Return the [x, y] coordinate for the center point of the cell that contains the specified text.  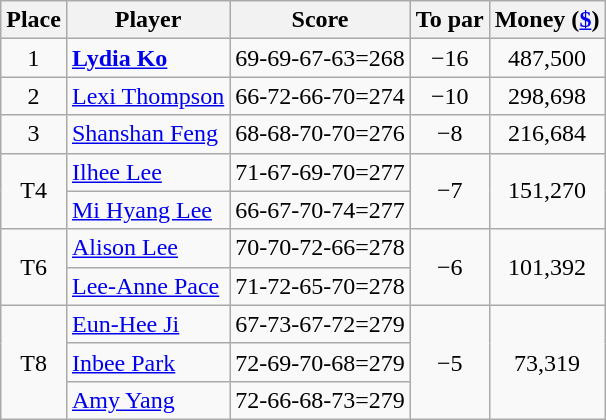
To par [450, 20]
−10 [450, 96]
T8 [34, 362]
Amy Yang [148, 400]
Ilhee Lee [148, 172]
298,698 [547, 96]
Lexi Thompson [148, 96]
−8 [450, 134]
72-69-70-68=279 [320, 362]
1 [34, 58]
66-72-66-70=274 [320, 96]
T6 [34, 267]
Player [148, 20]
Inbee Park [148, 362]
Lee-Anne Pace [148, 286]
67-73-67-72=279 [320, 324]
71-67-69-70=277 [320, 172]
−16 [450, 58]
101,392 [547, 267]
73,319 [547, 362]
Eun-Hee Ji [148, 324]
T4 [34, 191]
487,500 [547, 58]
72-66-68-73=279 [320, 400]
216,684 [547, 134]
69-69-67-63=268 [320, 58]
Money ($) [547, 20]
Alison Lee [148, 248]
Score [320, 20]
Lydia Ko [148, 58]
71-72-65-70=278 [320, 286]
Shanshan Feng [148, 134]
Place [34, 20]
−7 [450, 191]
70-70-72-66=278 [320, 248]
2 [34, 96]
68-68-70-70=276 [320, 134]
3 [34, 134]
151,270 [547, 191]
Mi Hyang Lee [148, 210]
−5 [450, 362]
−6 [450, 267]
66-67-70-74=277 [320, 210]
